Locate the cell with the specified text and output its [X, Y] center coordinate. 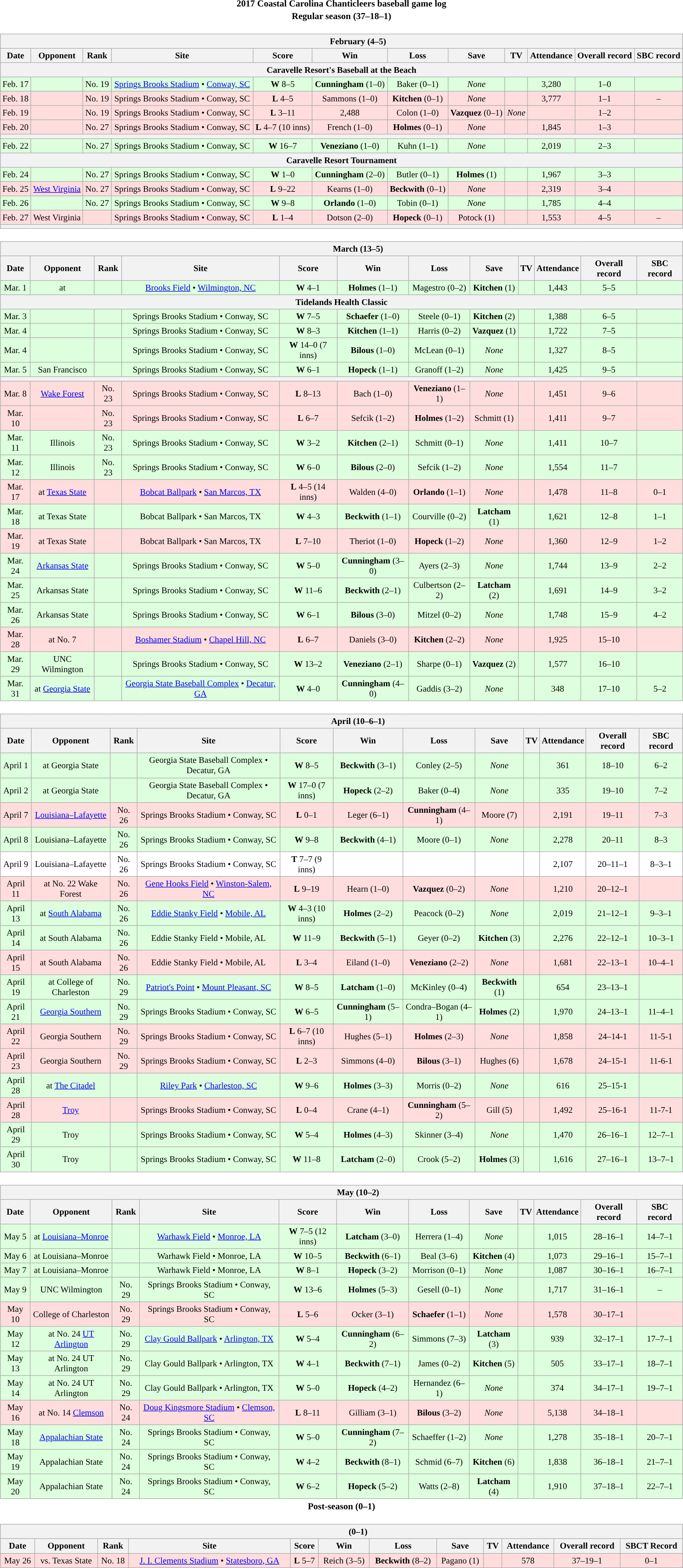
Sharpe (0–1) [439, 664]
Moore (7) [499, 815]
Walden (4–0) [373, 492]
Ayers (2–3) [439, 566]
Kitchen (2–1) [373, 442]
25–15-1 [613, 1086]
Bilous (3–0) [373, 615]
Holmes (3) [499, 1160]
Hopeck (5–2) [373, 1487]
Vazquez (0–1) [476, 113]
French (1–0) [350, 127]
Holmes (1–2) [439, 418]
8–3 [661, 839]
Mar. 18 [15, 516]
Dotson (2–0) [350, 217]
32–17–1 [609, 1339]
April 30 [16, 1160]
L 0–1 [306, 815]
34–18–1 [609, 1413]
March (13–5) [341, 249]
Reich (3–5) [344, 1560]
Veneziano (2–1) [373, 664]
Latcham (1) [494, 516]
L 8–11 [308, 1413]
654 [563, 987]
April 19 [16, 987]
10–7 [609, 442]
1,015 [557, 1236]
Mitzel (0–2) [439, 615]
L 2–3 [306, 1061]
L 3–4 [306, 962]
May 20 [15, 1487]
11-6-1 [661, 1061]
9–5 [609, 370]
Harris (0–2) [439, 331]
W 8–3 [308, 331]
W 4–2 [308, 1462]
16–10 [609, 664]
Latcham (4) [494, 1487]
May 7 [15, 1270]
1,681 [563, 962]
Mar. 5 [15, 370]
6–2 [661, 766]
20–11 [613, 839]
2,278 [563, 839]
Hopeck (0–1) [418, 217]
Skinner (3–4) [439, 1135]
26–16–1 [613, 1135]
Cunningham (5–2) [439, 1110]
3,280 [551, 84]
10–3–1 [661, 938]
W 7–5 (12 inns) [308, 1236]
1,470 [563, 1135]
Cunningham (4–1) [439, 815]
37–19–1 [587, 1560]
Crane (4–1) [368, 1110]
19–11 [613, 815]
1,621 [558, 516]
Kearns (1–0) [350, 189]
19–10 [613, 790]
May 14 [15, 1388]
Latcham (2) [494, 590]
Culbertson (2–2) [439, 590]
374 [557, 1388]
Veneziano (1–1) [439, 393]
505 [557, 1363]
2,107 [563, 864]
Watts (2–8) [439, 1487]
Magestro (0–2) [439, 288]
Conley (2–5) [439, 766]
W 13–6 [308, 1289]
Bilous (3–1) [439, 1061]
Beal (3–6) [439, 1256]
Feb. 25 [16, 189]
24–14-1 [613, 1036]
Kitchen (1) [494, 288]
Holmes (2–3) [439, 1036]
1,845 [551, 127]
W 11–6 [308, 590]
Feb. 27 [16, 217]
Vazquez (0–2) [439, 888]
April 2 [16, 790]
Beckwith (1–1) [373, 516]
at College of Charleston [71, 987]
Beckwith (0–1) [418, 189]
April 11 [16, 888]
at No. 7 [63, 640]
at The Citadel [71, 1086]
Kitchen (3) [499, 938]
Hopeck (2–2) [368, 790]
San Francisco [63, 370]
Theriot (1–0) [373, 541]
L 7–10 [308, 541]
Beckwith (6–1) [373, 1256]
17–7–1 [660, 1339]
348 [558, 689]
April 1 [16, 766]
W 1–0 [283, 174]
L 5–7 [305, 1560]
Leger (6–1) [368, 815]
Butler (0–1) [418, 174]
Wake Forest [63, 393]
Kitchen (2) [494, 316]
Riley Park • Charleston, SC [208, 1086]
W 13–2 [308, 664]
L 8–13 [308, 393]
Daniels (3–0) [373, 640]
Veneziano (1–0) [350, 146]
2,319 [551, 189]
1,443 [558, 288]
February (4–5) [341, 41]
15–7–1 [660, 1256]
17–10 [609, 689]
Simmons (7–3) [439, 1339]
W 16–7 [283, 146]
29–16–1 [609, 1256]
23–13–1 [613, 987]
Holmes (2) [499, 1012]
April 21 [16, 1012]
4–5 [604, 217]
36–18–1 [609, 1462]
Mar. 31 [15, 689]
Beckwith (3–1) [368, 766]
May 5 [15, 1236]
Peacock (0–2) [439, 913]
1,360 [558, 541]
1,967 [551, 174]
31–16–1 [609, 1289]
(0–1) [341, 1532]
Holmes (3–3) [368, 1086]
May 12 [15, 1339]
T 7–7 (9 inns) [306, 864]
J. I. Clements Stadium • Statesboro, GA [209, 1560]
Hopeck (4–2) [373, 1388]
Mar. 10 [15, 418]
Latcham (2–0) [368, 1160]
7–5 [609, 331]
2,488 [350, 113]
Cunningham (7–2) [373, 1437]
Mar. 24 [15, 566]
Mar. 29 [15, 664]
3–2 [660, 590]
Bilous (1–0) [373, 350]
Hopeck (1–1) [373, 370]
April 22 [16, 1036]
Kitchen (0–1) [418, 99]
Kitchen (2–2) [439, 640]
at [63, 288]
Schmitt (0–1) [439, 442]
22–13–1 [613, 962]
Mar. 26 [15, 615]
Mar. 3 [15, 316]
Feb. 22 [16, 146]
May 18 [15, 1437]
Latcham (1–0) [368, 987]
578 [528, 1560]
May (10–2) [341, 1192]
April (10–6–1) [341, 721]
Herrera (1–4) [439, 1236]
May 10 [15, 1314]
1,785 [551, 203]
Kitchen (6) [494, 1462]
W 9–6 [306, 1086]
No. 18 [113, 1560]
3,777 [551, 99]
Hopeck (3–2) [373, 1270]
Latcham (3–0) [373, 1236]
Simmons (4–0) [368, 1061]
Cunningham (2–0) [350, 174]
11-7-1 [661, 1110]
1,717 [557, 1289]
18–7–1 [660, 1363]
at No. 22 Wake Forest [71, 888]
Colon (1–0) [418, 113]
Bilous (2–0) [373, 467]
Mar. 12 [15, 467]
Orlando (1–1) [439, 492]
Sammons (1–0) [350, 99]
22–7–1 [660, 1487]
14–7–1 [660, 1236]
April 29 [16, 1135]
15–10 [609, 640]
335 [563, 790]
20–11–1 [613, 864]
Orlando (1–0) [350, 203]
Hopeck (1–2) [439, 541]
Ocker (3–1) [373, 1314]
5,138 [557, 1413]
Morrison (0–1) [439, 1270]
12–9 [609, 541]
Hearn (1–0) [368, 888]
30–16–1 [609, 1270]
11–8 [609, 492]
1,722 [558, 331]
616 [563, 1086]
May 9 [15, 1289]
Beckwith (2–1) [373, 590]
Holmes (2–2) [368, 913]
April 9 [16, 864]
16–7–1 [660, 1270]
18–10 [613, 766]
Crook (5–2) [439, 1160]
L 9–19 [306, 888]
1,210 [563, 888]
Hughes (5–1) [368, 1036]
13–9 [609, 566]
Moore (0–1) [439, 839]
May 19 [15, 1462]
Holmes (1) [476, 174]
21–7–1 [660, 1462]
Beckwith (5–1) [368, 938]
7–3 [661, 815]
1,073 [557, 1256]
1,925 [558, 640]
Schaeffer (1–2) [439, 1437]
W 6–0 [308, 467]
Gill (5) [499, 1110]
7–2 [661, 790]
May 13 [15, 1363]
W 6–2 [308, 1487]
Cunningham (1–0) [350, 84]
11–4–1 [661, 1012]
35–18–1 [609, 1437]
L 5–6 [308, 1314]
Tidelands Health Classic [341, 302]
Feb. 26 [16, 203]
1,691 [558, 590]
at No. 14 Clemson [71, 1413]
vs. Texas State [66, 1560]
April 14 [16, 938]
Holmes (4–3) [368, 1135]
2,191 [563, 815]
Mar. 28 [15, 640]
6–5 [609, 316]
1,425 [558, 370]
Bach (1–0) [373, 393]
Caravelle Resort's Baseball at the Beach [341, 70]
Patriot's Point • Mount Pleasant, SC [208, 987]
2–3 [604, 146]
James (0–2) [439, 1363]
Vazquez (2) [494, 664]
1,910 [557, 1487]
Holmes (5–3) [373, 1289]
Doug Kingsmore Stadium • Clemson, SC [209, 1413]
Caravelle Resort Tournament [341, 160]
2–2 [660, 566]
20–12–1 [613, 888]
Potock (1) [476, 217]
27–16–1 [613, 1160]
Cunningham (5–1) [368, 1012]
L 4–5 (14 inns) [308, 492]
1,478 [558, 492]
34–17–1 [609, 1388]
Holmes (0–1) [418, 127]
9–3–1 [661, 913]
Morris (0–2) [439, 1086]
11-5-1 [661, 1036]
1–3 [604, 127]
W 4–0 [308, 689]
361 [563, 766]
Mar. 8 [15, 393]
20–7–1 [660, 1437]
Baker (0–1) [418, 84]
April 15 [16, 962]
Granoff (1–2) [439, 370]
2,276 [563, 938]
22–12–1 [613, 938]
Mar. 1 [15, 288]
1,327 [558, 350]
April 8 [16, 839]
Beckwith (4–1) [368, 839]
May 16 [15, 1413]
1,451 [558, 393]
37–18–1 [609, 1487]
Hernandez (6–1) [439, 1388]
Schaefer (1–1) [439, 1314]
May 6 [15, 1256]
SBCT Record [652, 1546]
McKinley (0–4) [439, 987]
24–15-1 [613, 1061]
25–16-1 [613, 1110]
L 6–7 (10 inns) [306, 1036]
W 10–5 [308, 1256]
W 11–9 [306, 938]
May 26 [18, 1560]
Cunningham (3–0) [373, 566]
1,087 [557, 1270]
Kuhn (1–1) [418, 146]
5–5 [609, 288]
Schmitt (1) [494, 418]
Veneziano (2–2) [439, 962]
8–5 [609, 350]
3–4 [604, 189]
W 4–3 (10 inns) [306, 913]
1,578 [557, 1314]
9–6 [609, 393]
1,616 [563, 1160]
30–17–1 [609, 1314]
Condra–Bogan (4–1) [439, 1012]
W 11–8 [306, 1160]
939 [557, 1339]
Gene Hooks Field • Winston-Salem, NC [208, 888]
L 4–7 (10 inns) [283, 127]
5–2 [660, 689]
Tobin (0–1) [418, 203]
Beckwith (1) [499, 987]
4–4 [604, 203]
15–9 [609, 615]
Beckwith (7–1) [373, 1363]
L 3–11 [283, 113]
28–16–1 [609, 1236]
Pagano (1) [460, 1560]
College of Charleston [71, 1314]
1,744 [558, 566]
Courville (0–2) [439, 516]
Holmes (1–1) [373, 288]
April 7 [16, 815]
4–2 [660, 615]
Gesell (0–1) [439, 1289]
Schmid (6–7) [439, 1462]
Feb. 24 [16, 174]
1,554 [558, 467]
21–12–1 [613, 913]
Gilliam (3–1) [373, 1413]
W 3–2 [308, 442]
Feb. 20 [16, 127]
W 17–0 (7 inns) [306, 790]
Feb. 17 [16, 84]
Feb. 19 [16, 113]
Cunningham (6–2) [373, 1339]
April 13 [16, 913]
L 4–5 [283, 99]
W 14–0 (7 inns) [308, 350]
1,278 [557, 1437]
Mar. 17 [15, 492]
10–4–1 [661, 962]
Kitchen (4) [494, 1256]
Beckwith (8–1) [373, 1462]
1,970 [563, 1012]
Mar. 19 [15, 541]
L 1–4 [283, 217]
Steele (0–1) [439, 316]
1,678 [563, 1061]
Mar. 11 [15, 442]
1,577 [558, 664]
1,553 [551, 217]
Gaddis (3–2) [439, 689]
1,858 [563, 1036]
3–3 [604, 174]
Cunningham (4–0) [373, 689]
Vazquez (1) [494, 331]
W 6–5 [306, 1012]
L 0–4 [306, 1110]
1,838 [557, 1462]
Feb. 18 [16, 99]
1,388 [558, 316]
Latcham (3) [494, 1339]
W 4–3 [308, 516]
33–17–1 [609, 1363]
1,492 [563, 1110]
12–7–1 [661, 1135]
Eiland (1–0) [368, 962]
Boshamer Stadium • Chapel Hill, NC [200, 640]
Kitchen (1–1) [373, 331]
Geyer (0–2) [439, 938]
19–7–1 [660, 1388]
Bilous (3–2) [439, 1413]
Kitchen (5) [494, 1363]
Mar. 25 [15, 590]
Beckwith (8–2) [403, 1560]
24–13–1 [613, 1012]
8–3–1 [661, 864]
14–9 [609, 590]
Brooks Field • Wilmington, NC [200, 288]
Baker (0–4) [439, 790]
1–0 [604, 84]
L 9–22 [283, 189]
1,748 [558, 615]
W 7–5 [308, 316]
11–7 [609, 467]
McLean (0–1) [439, 350]
W 8–1 [308, 1270]
April 23 [16, 1061]
Hughes (6) [499, 1061]
13–7–1 [661, 1160]
9–7 [609, 418]
12–8 [609, 516]
Schaefer (1–0) [373, 316]
